Extract the (x, y) coordinate from the center of the cell holding the provided text.  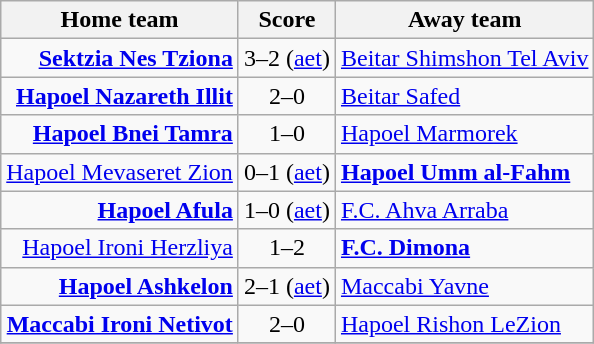
3–2 (aet) (286, 58)
1–0 (aet) (286, 210)
Maccabi Ironi Netivot (120, 324)
F.C. Dimona (464, 248)
Beitar Shimshon Tel Aviv (464, 58)
Hapoel Ironi Herzliya (120, 248)
2–1 (aet) (286, 286)
Maccabi Yavne (464, 286)
Hapoel Mevaseret Zion (120, 172)
Hapoel Umm al-Fahm (464, 172)
Hapoel Rishon LeZion (464, 324)
Hapoel Marmorek (464, 134)
Away team (464, 20)
Hapoel Nazareth Illit (120, 96)
Home team (120, 20)
Hapoel Bnei Tamra (120, 134)
0–1 (aet) (286, 172)
Hapoel Ashkelon (120, 286)
1–2 (286, 248)
Hapoel Afula (120, 210)
Score (286, 20)
Sektzia Nes Tziona (120, 58)
F.C. Ahva Arraba (464, 210)
Beitar Safed (464, 96)
1–0 (286, 134)
